Detect which cell encompasses the target text, then output its (X, Y) center coordinate. 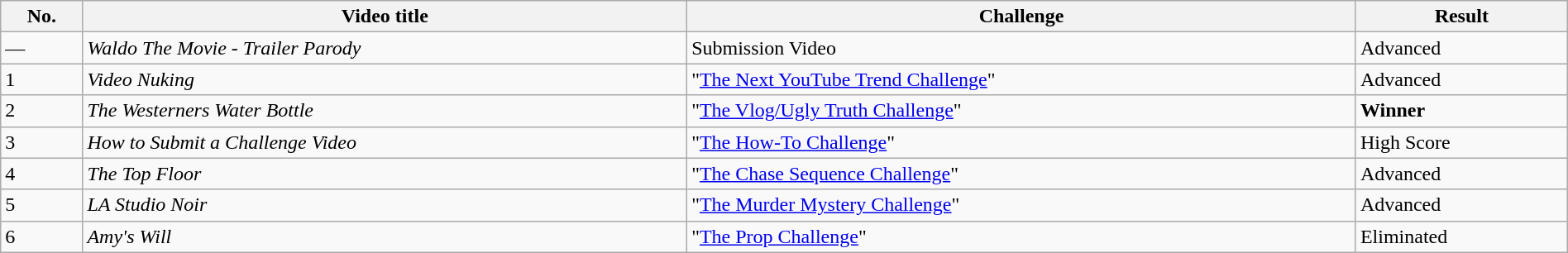
"The Prop Challenge" (1022, 236)
5 (41, 205)
— (41, 48)
Result (1461, 17)
Submission Video (1022, 48)
Eliminated (1461, 236)
"The Murder Mystery Challenge" (1022, 205)
"The Next YouTube Trend Challenge" (1022, 79)
"The Chase Sequence Challenge" (1022, 174)
LA Studio Noir (385, 205)
3 (41, 142)
High Score (1461, 142)
"The How-To Challenge" (1022, 142)
4 (41, 174)
The Top Floor (385, 174)
2 (41, 111)
Amy's Will (385, 236)
6 (41, 236)
Challenge (1022, 17)
Video Nuking (385, 79)
Waldo The Movie - Trailer Parody (385, 48)
The Westerners Water Bottle (385, 111)
Video title (385, 17)
How to Submit a Challenge Video (385, 142)
"The Vlog/Ugly Truth Challenge" (1022, 111)
No. (41, 17)
1 (41, 79)
Winner (1461, 111)
